Scan for the cell matching the given text and deliver its [X, Y] coordinate at center. 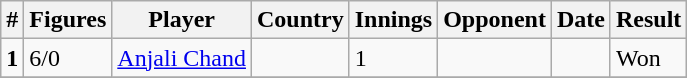
6/0 [68, 58]
Innings [393, 20]
Country [300, 20]
# [12, 20]
Date [580, 20]
Won [648, 58]
Player [182, 20]
Anjali Chand [182, 58]
Opponent [495, 20]
Result [648, 20]
Figures [68, 20]
